Scan for the cell matching the given text and deliver its (x, y) coordinate at center. 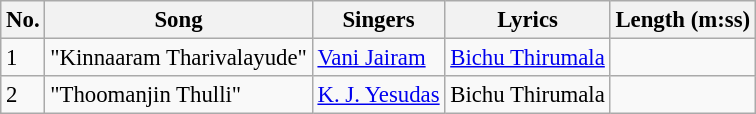
Vani Jairam (378, 58)
"Kinnaaram Tharivalayude" (178, 58)
Length (m:ss) (682, 20)
1 (23, 58)
"Thoomanjin Thulli" (178, 95)
No. (23, 20)
K. J. Yesudas (378, 95)
Singers (378, 20)
2 (23, 95)
Song (178, 20)
Lyrics (528, 20)
